Search for the cell housing the specified text and yield its [X, Y] center coordinate. 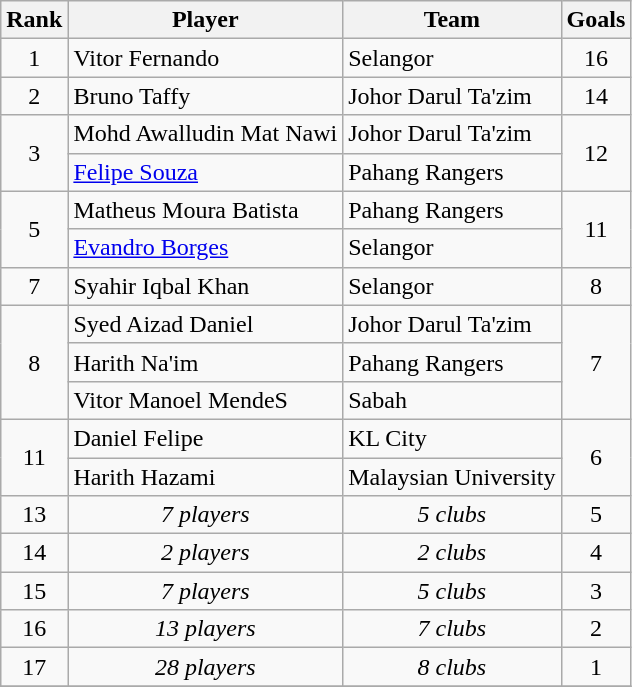
Daniel Felipe [206, 438]
Syahir Iqbal Khan [206, 286]
13 [34, 515]
Syed Aizad Daniel [206, 324]
Team [452, 20]
7 clubs [452, 629]
28 players [206, 667]
Evandro Borges [206, 248]
Harith Hazami [206, 477]
Matheus Moura Batista [206, 210]
Vitor Fernando [206, 58]
2 clubs [452, 553]
8 clubs [452, 667]
Harith Na'im [206, 362]
Vitor Manoel MendeS [206, 400]
6 [596, 457]
Bruno Taffy [206, 96]
Player [206, 20]
15 [34, 591]
12 [596, 153]
Malaysian University [452, 477]
2 players [206, 553]
13 players [206, 629]
17 [34, 667]
Felipe Souza [206, 172]
Goals [596, 20]
Mohd Awalludin Mat Nawi [206, 134]
KL City [452, 438]
4 [596, 553]
Sabah [452, 400]
Rank [34, 20]
